Return the [X, Y] coordinate for the center point of the cell that contains the specified text.  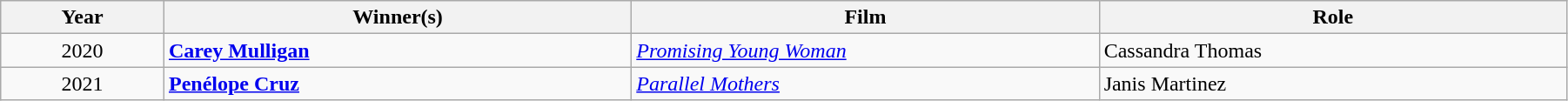
Carey Mulligan [397, 50]
2021 [83, 84]
Janis Martinez [1333, 84]
Film [865, 17]
Promising Young Woman [865, 50]
Cassandra Thomas [1333, 50]
Parallel Mothers [865, 84]
Year [83, 17]
Winner(s) [397, 17]
Role [1333, 17]
2020 [83, 50]
Penélope Cruz [397, 84]
